Return the [X, Y] coordinate for the center point of the cell that contains the specified text.  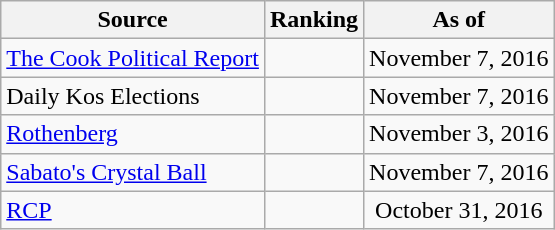
Daily Kos Elections [133, 96]
October 31, 2016 [459, 210]
Sabato's Crystal Ball [133, 172]
November 3, 2016 [459, 134]
Rothenberg [133, 134]
Source [133, 20]
RCP [133, 210]
Ranking [314, 20]
The Cook Political Report [133, 58]
As of [459, 20]
